Locate the cell with the specified text and output its [x, y] center coordinate. 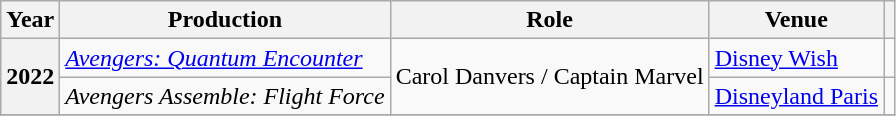
Role [550, 20]
Carol Danvers / Captain Marvel [550, 77]
Avengers Assemble: Flight Force [225, 96]
Avengers: Quantum Encounter [225, 58]
Disneyland Paris [796, 96]
2022 [30, 77]
Year [30, 20]
Production [225, 20]
Disney Wish [796, 58]
Venue [796, 20]
